Search for the cell housing the specified text and yield its (X, Y) center coordinate. 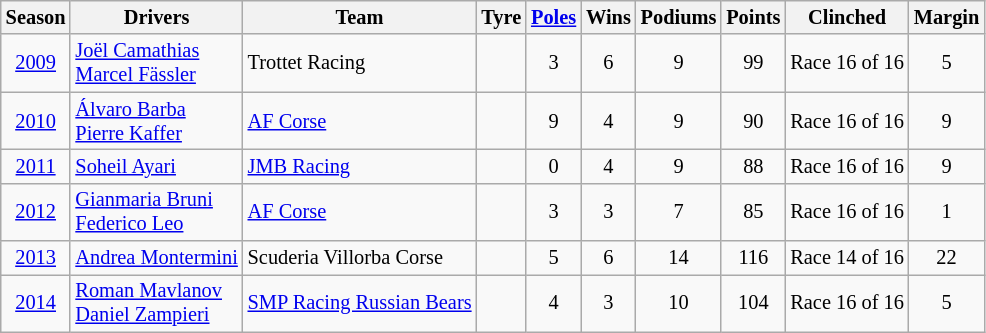
Drivers (156, 17)
99 (753, 63)
116 (753, 258)
Season (36, 17)
104 (753, 303)
Wins (608, 17)
JMB Racing (360, 166)
Race 14 of 16 (846, 258)
Podiums (679, 17)
7 (679, 212)
Gianmaria Bruni Federico Leo (156, 212)
Roman Mavlanov Daniel Zampieri (156, 303)
Tyre (501, 17)
Team (360, 17)
Joël Camathias Marcel Fässler (156, 63)
2010 (36, 121)
88 (753, 166)
SMP Racing Russian Bears (360, 303)
Scuderia Villorba Corse (360, 258)
22 (946, 258)
Álvaro Barba Pierre Kaffer (156, 121)
85 (753, 212)
Clinched (846, 17)
2009 (36, 63)
2014 (36, 303)
90 (753, 121)
1 (946, 212)
Trottet Racing (360, 63)
2012 (36, 212)
Margin (946, 17)
2011 (36, 166)
10 (679, 303)
Andrea Montermini (156, 258)
Poles (554, 17)
Points (753, 17)
14 (679, 258)
Soheil Ayari (156, 166)
2013 (36, 258)
0 (554, 166)
